Capture the cell that displays the provided text and extract its [x, y] central coordinate. 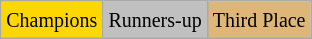
Third Place [259, 20]
Runners-up [155, 20]
Champions [52, 20]
